Identify which cell holds the provided text, then report its (X, Y) central coordinate. 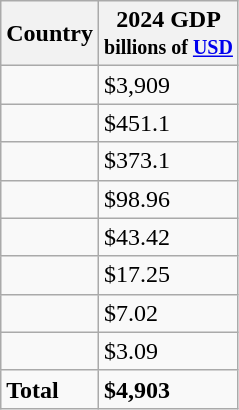
$7.02 (168, 313)
$17.25 (168, 275)
Total (50, 389)
$43.42 (168, 237)
$373.1 (168, 161)
$98.96 (168, 199)
$4,903 (168, 389)
Country (50, 34)
$451.1 (168, 123)
$3.09 (168, 351)
$3,909 (168, 85)
2024 GDPbillions of USD (168, 34)
